Identify which cell holds the provided text, then report its [X, Y] central coordinate. 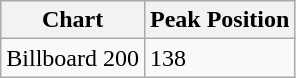
138 [219, 58]
Billboard 200 [73, 58]
Peak Position [219, 20]
Chart [73, 20]
